For the text-containing cell, return its midpoint in [x, y] coordinate format. 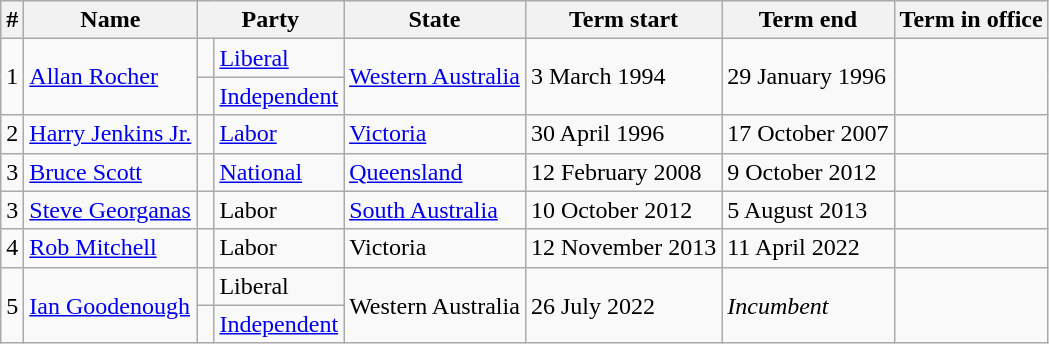
4 [12, 248]
17 October 2007 [808, 134]
Incumbent [808, 305]
3 March 1994 [623, 77]
Term start [623, 20]
South Australia [435, 210]
Ian Goodenough [110, 305]
30 April 1996 [623, 134]
2 [12, 134]
5 [12, 305]
State [435, 20]
Allan Rocher [110, 77]
Harry Jenkins Jr. [110, 134]
Name [110, 20]
12 February 2008 [623, 172]
11 April 2022 [808, 248]
Term in office [971, 20]
Party [270, 20]
1 [12, 77]
10 October 2012 [623, 210]
5 August 2013 [808, 210]
National [279, 172]
Rob Mitchell [110, 248]
Queensland [435, 172]
Steve Georganas [110, 210]
# [12, 20]
12 November 2013 [623, 248]
26 July 2022 [623, 305]
9 October 2012 [808, 172]
Bruce Scott [110, 172]
29 January 1996 [808, 77]
Term end [808, 20]
